Detect which cell encompasses the target text, then output its [x, y] center coordinate. 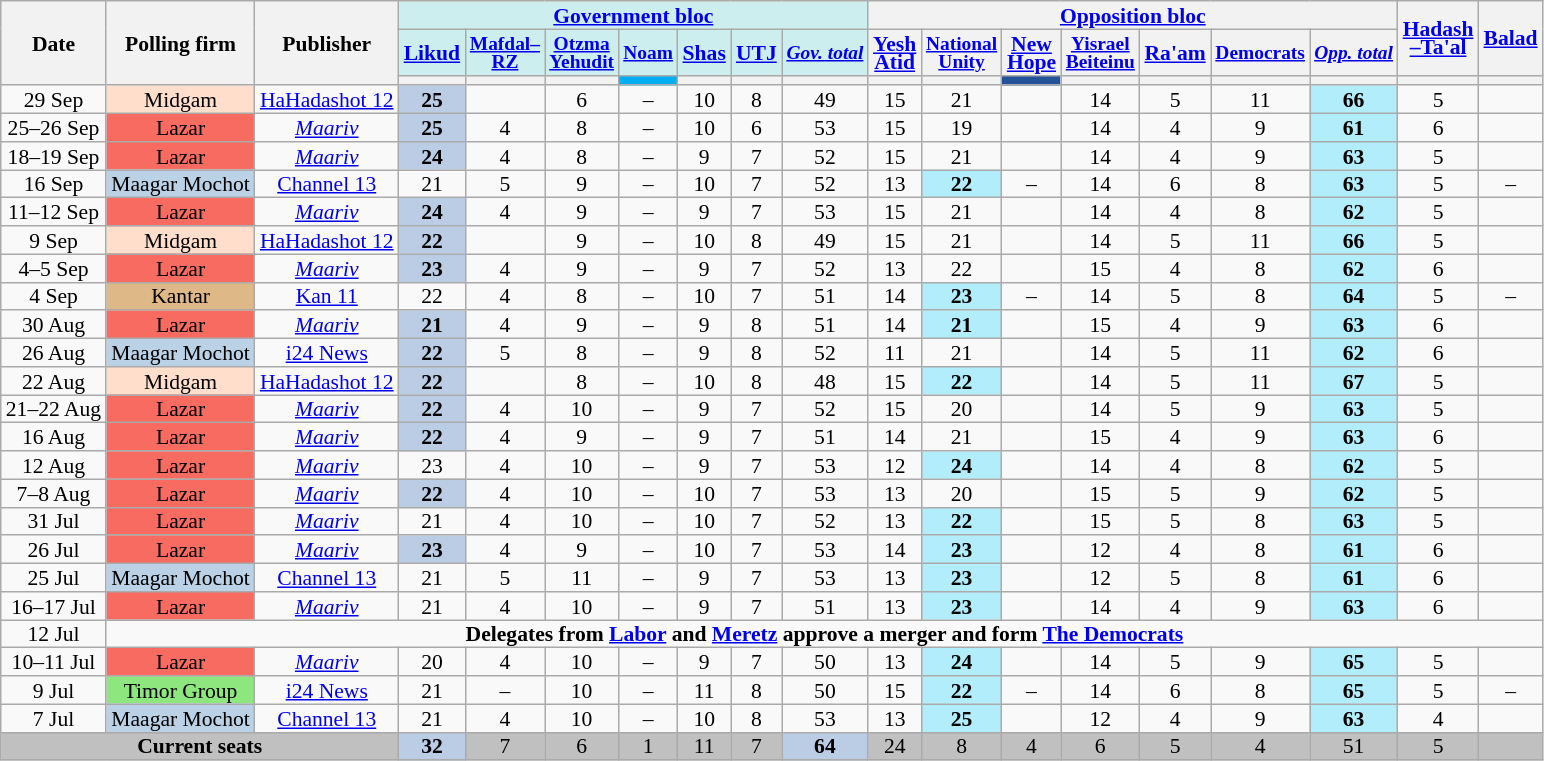
YeshAtid [894, 52]
Opp. total [1354, 52]
Delegates from Labor and Meretz approve a merger and form The Democrats [824, 634]
25–26 Sep [54, 128]
UTJ [756, 52]
31 Jul [54, 521]
Kantar [180, 296]
16–17 Jul [54, 606]
26 Jul [54, 550]
Timor Group [180, 690]
32 [432, 746]
Democrats [1260, 52]
1 [648, 746]
Date [54, 43]
29 Sep [54, 100]
Kan 11 [327, 296]
Publisher [327, 43]
21–22 Aug [54, 409]
7–8 Aug [54, 493]
48 [825, 381]
Current seats [200, 746]
30 Aug [54, 325]
16 Aug [54, 437]
Opposition bloc [1133, 15]
Ra'am [1174, 52]
4–5 Sep [54, 268]
22 Aug [54, 381]
Polling firm [180, 43]
18–19 Sep [54, 156]
Shas [704, 52]
Noam [648, 52]
9 Sep [54, 240]
Mafdal–RZ [504, 52]
Likud [432, 52]
26 Aug [54, 353]
NewHope [1032, 52]
Hadash–Ta'al [1438, 38]
25 Jul [54, 578]
Gov. total [825, 52]
Government bloc [634, 15]
OtzmaYehudit [582, 52]
12 Jul [54, 634]
11–12 Sep [54, 212]
12 Aug [54, 465]
4 Sep [54, 296]
NationalUnity [961, 52]
16 Sep [54, 184]
19 [961, 128]
YisraelBeiteinu [1100, 52]
Balad [1511, 38]
10–11 Jul [54, 662]
9 Jul [54, 690]
7 Jul [54, 718]
67 [1354, 381]
